Detect which cell encompasses the target text, then output its [x, y] center coordinate. 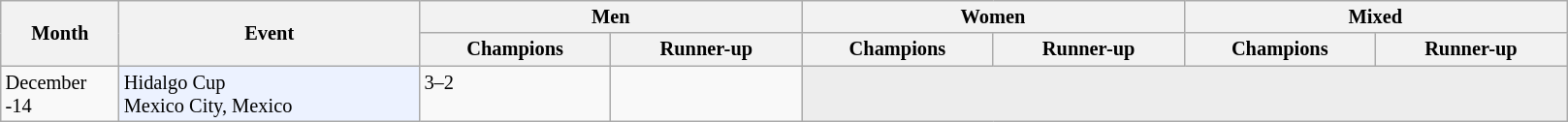
Month [60, 33]
Women [993, 16]
3–2 [516, 94]
Men [611, 16]
Mixed [1375, 16]
December -14 [60, 94]
Hidalgo CupMexico City, Mexico [270, 94]
Event [270, 33]
